For the text-containing cell, return its midpoint in [x, y] coordinate format. 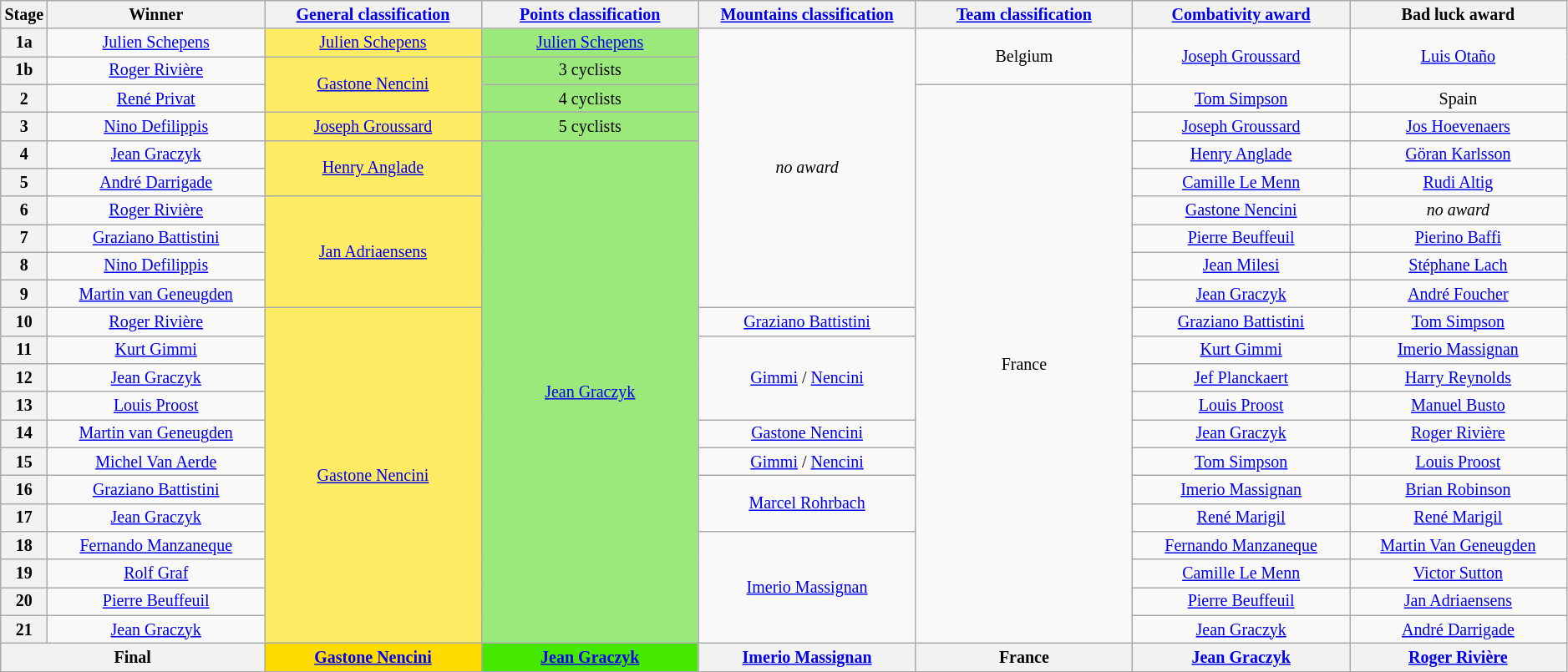
Winner [156, 15]
René Privat [156, 99]
5 [24, 182]
11 [24, 351]
Spain [1459, 99]
10 [24, 322]
Jos Hoevenaers [1459, 127]
Belgium [1024, 57]
7 [24, 239]
Harry Reynolds [1459, 377]
15 [24, 462]
Rolf Graf [156, 573]
5 cyclists [590, 127]
Bad luck award [1459, 15]
Rudi Altig [1459, 182]
Martin Van Geneugden [1459, 546]
Points classification [590, 15]
Stage [24, 15]
Luis Otaño [1459, 57]
Brian Robinson [1459, 489]
18 [24, 546]
19 [24, 573]
9 [24, 294]
Jef Planckaert [1241, 377]
Marcel Rohrbach [807, 504]
20 [24, 601]
Final [133, 658]
3 cyclists [590, 70]
Michel Van Aerde [156, 462]
André Foucher [1459, 294]
Mountains classification [807, 15]
Göran Karlsson [1459, 154]
1b [24, 70]
14 [24, 434]
Stéphane Lach [1459, 265]
Jean Milesi [1241, 265]
4 [24, 154]
16 [24, 489]
2 [24, 99]
17 [24, 518]
Victor Sutton [1459, 573]
General classification [373, 15]
13 [24, 406]
12 [24, 377]
1a [24, 43]
Team classification [1024, 15]
4 cyclists [590, 99]
8 [24, 265]
Manuel Busto [1459, 406]
3 [24, 127]
21 [24, 629]
6 [24, 210]
Combativity award [1241, 15]
Pierino Baffi [1459, 239]
